Determine the (x, y) coordinate at the center of the cell enclosing the given text.  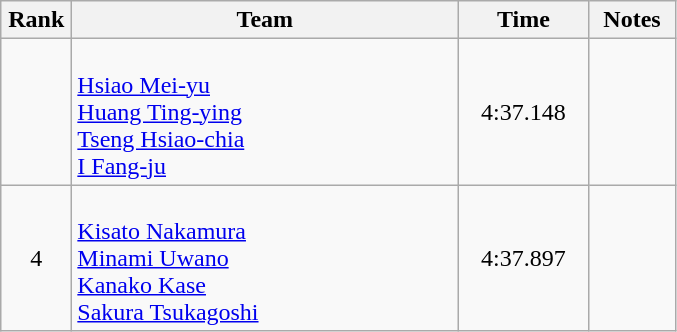
4:37.897 (524, 258)
Hsiao Mei-yuHuang Ting-yingTseng Hsiao-chiaI Fang-ju (265, 112)
Kisato NakamuraMinami UwanoKanako KaseSakura Tsukagoshi (265, 258)
Rank (36, 20)
4:37.148 (524, 112)
Notes (632, 20)
Time (524, 20)
Team (265, 20)
4 (36, 258)
